Provide the [x, y] coordinate of the cell's center where the given text is located.  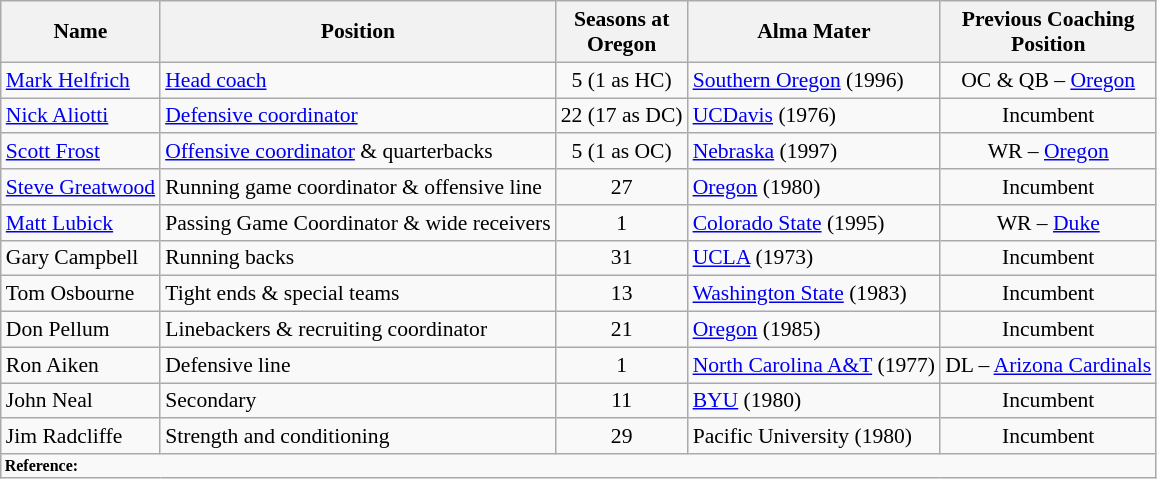
Scott Frost [80, 152]
21 [622, 330]
29 [622, 437]
Steve Greatwood [80, 187]
Don Pellum [80, 330]
Gary Campbell [80, 258]
John Neal [80, 401]
Southern Oregon (1996) [814, 80]
Name [80, 32]
5 (1 as OC) [622, 152]
Tight ends & special teams [358, 294]
Defensive line [358, 365]
31 [622, 258]
Linebackers & recruiting coordinator [358, 330]
Oregon (1985) [814, 330]
Head coach [358, 80]
Passing Game Coordinator & wide receivers [358, 223]
Pacific University (1980) [814, 437]
Ron Aiken [80, 365]
OC & QB – Oregon [1048, 80]
Secondary [358, 401]
BYU (1980) [814, 401]
Oregon (1980) [814, 187]
UCLA (1973) [814, 258]
Washington State (1983) [814, 294]
Previous CoachingPosition [1048, 32]
13 [622, 294]
Position [358, 32]
Seasons atOregon [622, 32]
Nick Aliotti [80, 116]
Matt Lubick [80, 223]
27 [622, 187]
Defensive coordinator [358, 116]
Reference: [579, 466]
Running game coordinator & offensive line [358, 187]
Strength and conditioning [358, 437]
Tom Osbourne [80, 294]
WR – Oregon [1048, 152]
North Carolina A&T (1977) [814, 365]
Nebraska (1997) [814, 152]
UCDavis (1976) [814, 116]
WR – Duke [1048, 223]
Colorado State (1995) [814, 223]
Running backs [358, 258]
22 (17 as DC) [622, 116]
11 [622, 401]
Jim Radcliffe [80, 437]
Alma Mater [814, 32]
5 (1 as HC) [622, 80]
Mark Helfrich [80, 80]
Offensive coordinator & quarterbacks [358, 152]
DL – Arizona Cardinals [1048, 365]
